Search for the cell housing the specified text and yield its (X, Y) center coordinate. 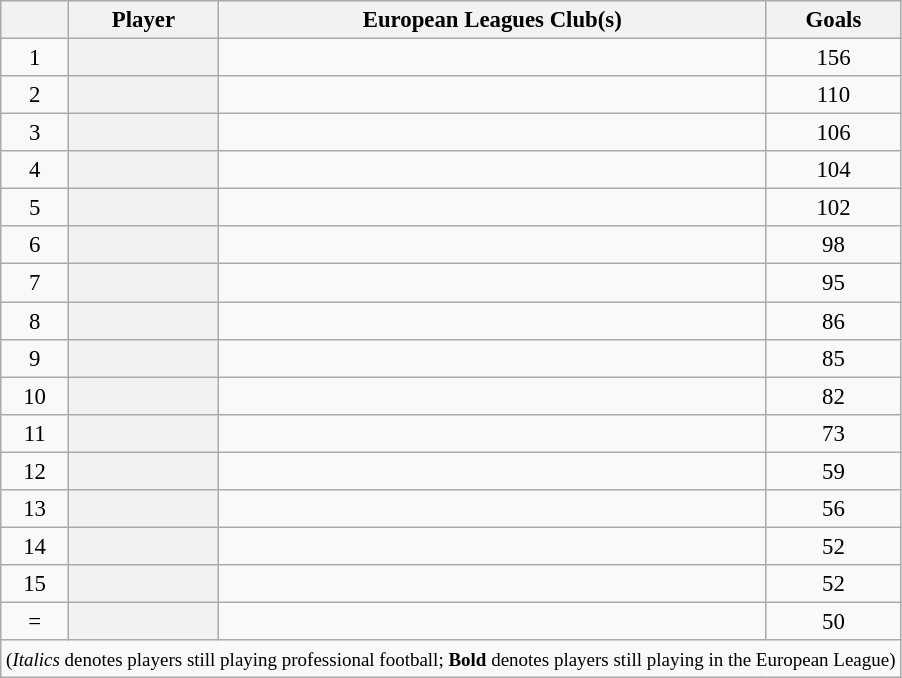
82 (834, 396)
56 (834, 509)
10 (35, 396)
Goals (834, 20)
7 (35, 283)
11 (35, 433)
4 (35, 170)
1 (35, 58)
104 (834, 170)
98 (834, 245)
15 (35, 584)
(Italics denotes players still playing professional football; Bold denotes players still playing in the European League) (451, 659)
= (35, 621)
2 (35, 95)
50 (834, 621)
73 (834, 433)
8 (35, 321)
95 (834, 283)
106 (834, 133)
European Leagues Club(s) (492, 20)
9 (35, 358)
13 (35, 509)
Player (144, 20)
6 (35, 245)
59 (834, 471)
3 (35, 133)
110 (834, 95)
156 (834, 58)
102 (834, 208)
12 (35, 471)
85 (834, 358)
5 (35, 208)
86 (834, 321)
14 (35, 546)
